Find where the given text appears and provide that cell's center as (X, Y) coordinate. 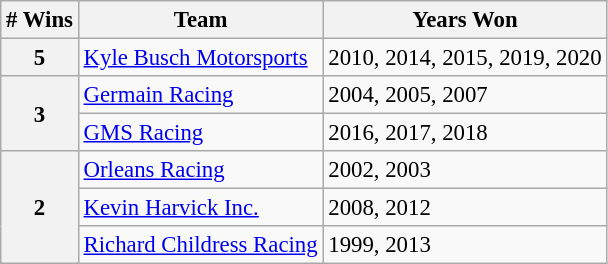
Team (200, 20)
5 (40, 58)
2004, 2005, 2007 (465, 95)
2008, 2012 (465, 208)
2 (40, 208)
2010, 2014, 2015, 2019, 2020 (465, 58)
Richard Childress Racing (200, 245)
3 (40, 114)
2002, 2003 (465, 170)
Orleans Racing (200, 170)
Germain Racing (200, 95)
Kevin Harvick Inc. (200, 208)
GMS Racing (200, 133)
# Wins (40, 20)
2016, 2017, 2018 (465, 133)
Years Won (465, 20)
Kyle Busch Motorsports (200, 58)
1999, 2013 (465, 245)
